Search for the cell housing the specified text and yield its [X, Y] center coordinate. 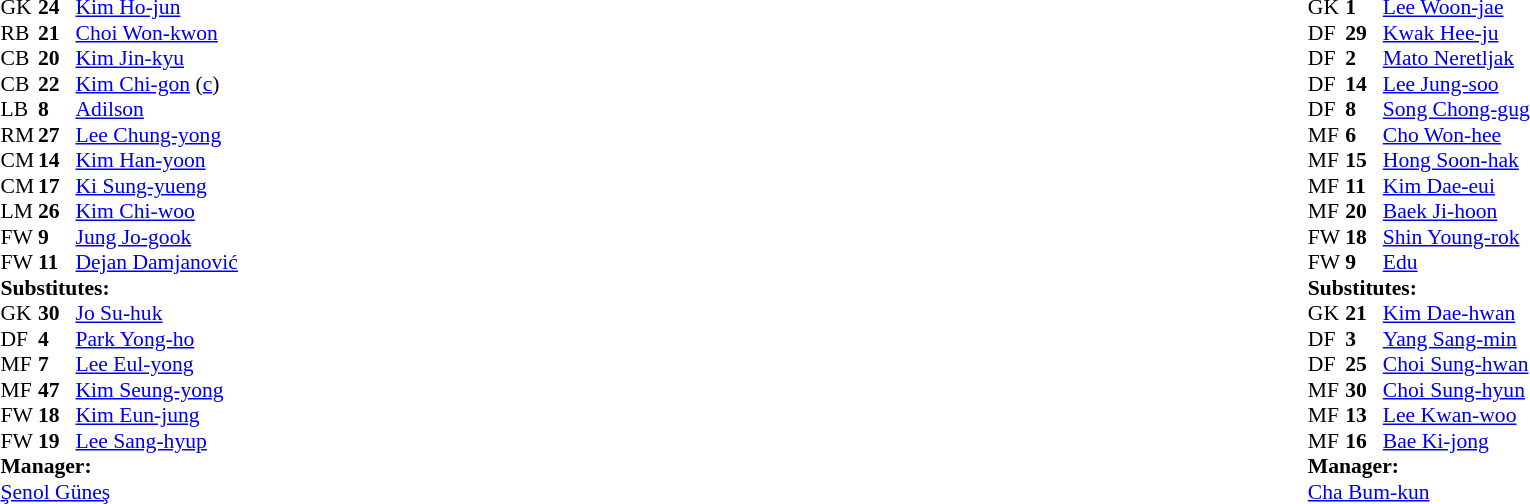
Kim Chi-woo [157, 211]
Yang Sang-min [1456, 339]
3 [1364, 339]
16 [1364, 441]
Jung Jo-gook [157, 237]
Kim Dae-hwan [1456, 313]
Choi Sung-hwan [1456, 365]
Mato Neretljak [1456, 59]
6 [1364, 135]
Adilson [157, 109]
4 [57, 339]
Kim Seung-yong [157, 390]
19 [57, 441]
Kim Chi-gon (c) [157, 84]
26 [57, 211]
22 [57, 84]
LM [19, 211]
Kim Han-yoon [157, 161]
Bae Ki-jong [1456, 441]
Ki Sung-yueng [157, 186]
Lee Kwan-woo [1456, 415]
13 [1364, 415]
Jo Su-huk [157, 313]
LB [19, 109]
Baek Ji-hoon [1456, 211]
Edu [1456, 263]
Cho Won-hee [1456, 135]
Lee Jung-soo [1456, 84]
25 [1364, 365]
Shin Young-rok [1456, 237]
7 [57, 365]
Hong Soon-hak [1456, 161]
2 [1364, 59]
17 [57, 186]
Kim Dae-eui [1456, 186]
Lee Sang-hyup [157, 441]
Song Chong-gug [1456, 109]
RB [19, 33]
Kim Eun-jung [157, 415]
Kwak Hee-ju [1456, 33]
27 [57, 135]
47 [57, 390]
15 [1364, 161]
Lee Eul-yong [157, 365]
RM [19, 135]
Dejan Damjanović [157, 263]
Choi Sung-hyun [1456, 390]
Lee Chung-yong [157, 135]
Choi Won-kwon [157, 33]
29 [1364, 33]
Kim Jin-kyu [157, 59]
Park Yong-ho [157, 339]
